Search for the cell housing the specified text and yield its (x, y) center coordinate. 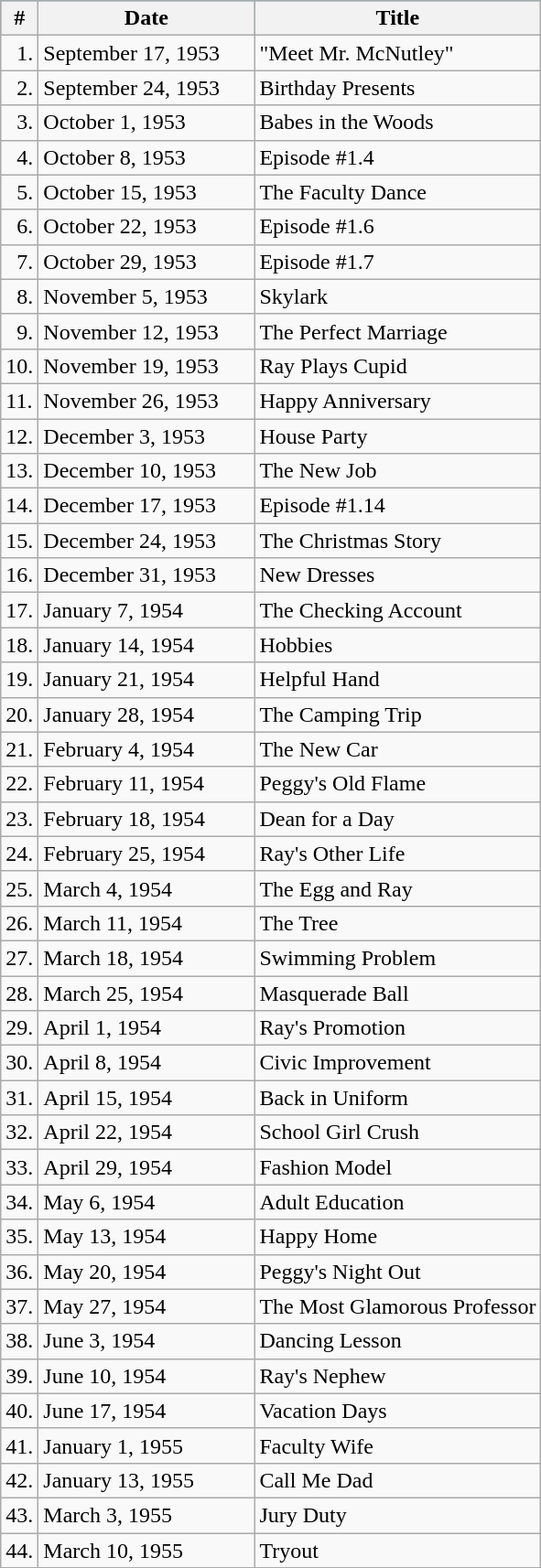
June 3, 1954 (146, 1341)
April 29, 1954 (146, 1167)
17. (20, 610)
21. (20, 749)
4. (20, 157)
Ray's Nephew (397, 1376)
Hobbies (397, 645)
9. (20, 331)
December 3, 1953 (146, 436)
29. (20, 1028)
February 4, 1954 (146, 749)
Episode #1.6 (397, 227)
The Checking Account (397, 610)
Birthday Presents (397, 88)
35. (20, 1237)
January 13, 1955 (146, 1480)
Civic Improvement (397, 1063)
April 1, 1954 (146, 1028)
34. (20, 1202)
Jury Duty (397, 1515)
New Dresses (397, 575)
22. (20, 784)
24. (20, 854)
December 24, 1953 (146, 541)
13. (20, 471)
March 11, 1954 (146, 923)
January 14, 1954 (146, 645)
19. (20, 680)
January 21, 1954 (146, 680)
23. (20, 819)
January 28, 1954 (146, 714)
September 17, 1953 (146, 53)
April 22, 1954 (146, 1133)
The Faculty Dance (397, 192)
# (20, 18)
The Camping Trip (397, 714)
"Meet Mr. McNutley" (397, 53)
February 11, 1954 (146, 784)
The Tree (397, 923)
1. (20, 53)
Adult Education (397, 1202)
5. (20, 192)
May 6, 1954 (146, 1202)
33. (20, 1167)
20. (20, 714)
November 26, 1953 (146, 401)
Episode #1.4 (397, 157)
37. (20, 1306)
38. (20, 1341)
November 5, 1953 (146, 296)
September 24, 1953 (146, 88)
28. (20, 993)
Happy Anniversary (397, 401)
10. (20, 366)
October 1, 1953 (146, 123)
Helpful Hand (397, 680)
7. (20, 262)
The Egg and Ray (397, 888)
Ray's Promotion (397, 1028)
Date (146, 18)
December 31, 1953 (146, 575)
Episode #1.14 (397, 506)
32. (20, 1133)
Ray Plays Cupid (397, 366)
Peggy's Old Flame (397, 784)
44. (20, 1551)
April 8, 1954 (146, 1063)
October 29, 1953 (146, 262)
May 13, 1954 (146, 1237)
39. (20, 1376)
March 10, 1955 (146, 1551)
Fashion Model (397, 1167)
March 4, 1954 (146, 888)
School Girl Crush (397, 1133)
The Christmas Story (397, 541)
Episode #1.7 (397, 262)
The Perfect Marriage (397, 331)
December 10, 1953 (146, 471)
The New Job (397, 471)
December 17, 1953 (146, 506)
6. (20, 227)
18. (20, 645)
Back in Uniform (397, 1098)
14. (20, 506)
31. (20, 1098)
October 8, 1953 (146, 157)
3. (20, 123)
Dancing Lesson (397, 1341)
February 18, 1954 (146, 819)
36. (20, 1272)
30. (20, 1063)
March 3, 1955 (146, 1515)
The New Car (397, 749)
8. (20, 296)
House Party (397, 436)
Swimming Problem (397, 958)
January 1, 1955 (146, 1445)
Happy Home (397, 1237)
Skylark (397, 296)
43. (20, 1515)
26. (20, 923)
Vacation Days (397, 1411)
May 20, 1954 (146, 1272)
12. (20, 436)
25. (20, 888)
June 17, 1954 (146, 1411)
2. (20, 88)
March 25, 1954 (146, 993)
Babes in the Woods (397, 123)
40. (20, 1411)
January 7, 1954 (146, 610)
November 19, 1953 (146, 366)
February 25, 1954 (146, 854)
March 18, 1954 (146, 958)
The Most Glamorous Professor (397, 1306)
16. (20, 575)
41. (20, 1445)
42. (20, 1480)
Tryout (397, 1551)
15. (20, 541)
Dean for a Day (397, 819)
October 22, 1953 (146, 227)
Call Me Dad (397, 1480)
11. (20, 401)
April 15, 1954 (146, 1098)
27. (20, 958)
May 27, 1954 (146, 1306)
November 12, 1953 (146, 331)
Title (397, 18)
Faculty Wife (397, 1445)
June 10, 1954 (146, 1376)
October 15, 1953 (146, 192)
Peggy's Night Out (397, 1272)
Ray's Other Life (397, 854)
Masquerade Ball (397, 993)
